Search for the cell housing the specified text and yield its (X, Y) center coordinate. 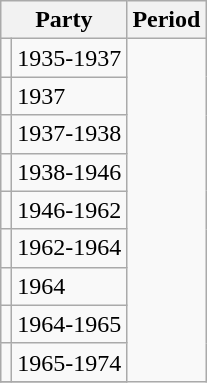
1964-1965 (70, 324)
1935-1937 (70, 58)
Party (64, 20)
1946-1962 (70, 210)
1937 (70, 96)
1938-1946 (70, 172)
Period (166, 20)
1965-1974 (70, 362)
1937-1938 (70, 134)
1962-1964 (70, 248)
1964 (70, 286)
